From the cell containing the given text, extract its center point as (X, Y) coordinate. 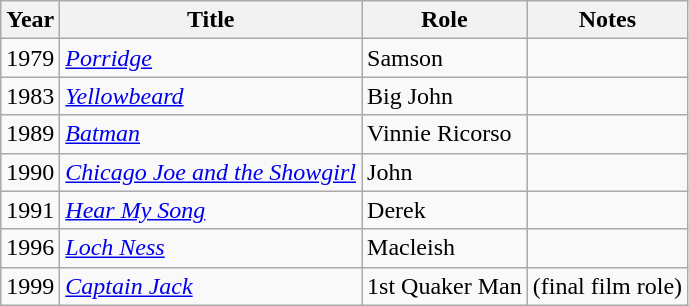
Role (445, 20)
Year (30, 20)
Big John (445, 96)
Samson (445, 58)
1983 (30, 96)
1989 (30, 134)
Notes (607, 20)
John (445, 172)
Hear My Song (211, 210)
Loch Ness (211, 248)
Porridge (211, 58)
1991 (30, 210)
Macleish (445, 248)
1996 (30, 248)
Chicago Joe and the Showgirl (211, 172)
Derek (445, 210)
Captain Jack (211, 286)
Title (211, 20)
(final film role) (607, 286)
Vinnie Ricorso (445, 134)
1990 (30, 172)
Yellowbeard (211, 96)
Batman (211, 134)
1979 (30, 58)
1st Quaker Man (445, 286)
1999 (30, 286)
